Pinpoint the cell where the given text exists, returning its (x, y) midpoint coordinate. 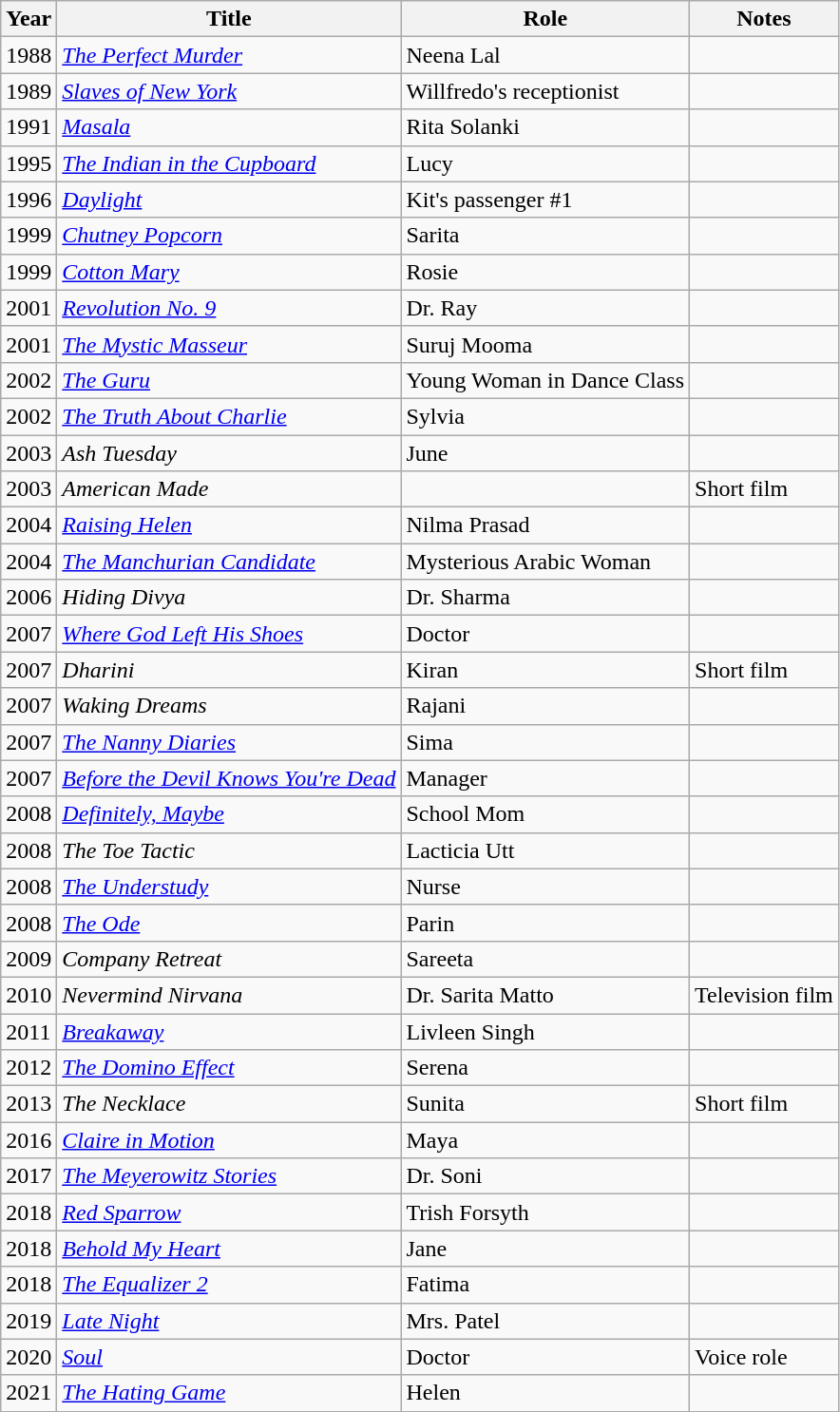
The Guru (229, 380)
Mysterious Arabic Woman (545, 562)
The Indian in the Cupboard (229, 163)
The Hating Game (229, 1393)
Lacticia Utt (545, 850)
Sylvia (545, 416)
Slaves of New York (229, 91)
Dharini (229, 670)
Company Retreat (229, 959)
Role (545, 19)
Dr. Sarita Matto (545, 995)
The Meyerowitz Stories (229, 1176)
Sima (545, 742)
Nurse (545, 887)
Neena Lal (545, 55)
Revolution No. 9 (229, 308)
Kiran (545, 670)
Hiding Divya (229, 598)
Masala (229, 127)
2016 (29, 1140)
Raising Helen (229, 525)
The Domino Effect (229, 1068)
2010 (29, 995)
2009 (29, 959)
Nilma Prasad (545, 525)
Sunita (545, 1104)
2020 (29, 1357)
The Nanny Diaries (229, 742)
Mrs. Patel (545, 1321)
Late Night (229, 1321)
2006 (29, 598)
Before the Devil Knows You're Dead (229, 778)
Notes (764, 19)
Ash Tuesday (229, 453)
Dr. Soni (545, 1176)
Trish Forsyth (545, 1212)
Dr. Ray (545, 308)
2021 (29, 1393)
Rajani (545, 706)
Sarita (545, 236)
The Mystic Masseur (229, 344)
Where God Left His Shoes (229, 634)
2013 (29, 1104)
Willfredo's receptionist (545, 91)
Voice role (764, 1357)
Title (229, 19)
Year (29, 19)
Dr. Sharma (545, 598)
Young Woman in Dance Class (545, 380)
1989 (29, 91)
School Mom (545, 814)
The Ode (229, 923)
The Truth About Charlie (229, 416)
The Manchurian Candidate (229, 562)
Television film (764, 995)
Cotton Mary (229, 272)
Lucy (545, 163)
Definitely, Maybe (229, 814)
The Understudy (229, 887)
The Equalizer 2 (229, 1285)
The Perfect Murder (229, 55)
Parin (545, 923)
Helen (545, 1393)
2017 (29, 1176)
Chutney Popcorn (229, 236)
Maya (545, 1140)
1995 (29, 163)
Kit's passenger #1 (545, 200)
Livleen Singh (545, 1031)
June (545, 453)
2019 (29, 1321)
Fatima (545, 1285)
1991 (29, 127)
2012 (29, 1068)
The Necklace (229, 1104)
1988 (29, 55)
2011 (29, 1031)
American Made (229, 489)
Jane (545, 1249)
The Toe Tactic (229, 850)
Claire in Motion (229, 1140)
Breakaway (229, 1031)
Manager (545, 778)
Behold My Heart (229, 1249)
Waking Dreams (229, 706)
Nevermind Nirvana (229, 995)
1996 (29, 200)
Rosie (545, 272)
Soul (229, 1357)
Rita Solanki (545, 127)
Sareeta (545, 959)
Daylight (229, 200)
Red Sparrow (229, 1212)
Serena (545, 1068)
Suruj Mooma (545, 344)
